Pinpoint the cell where the given text exists, returning its (x, y) midpoint coordinate. 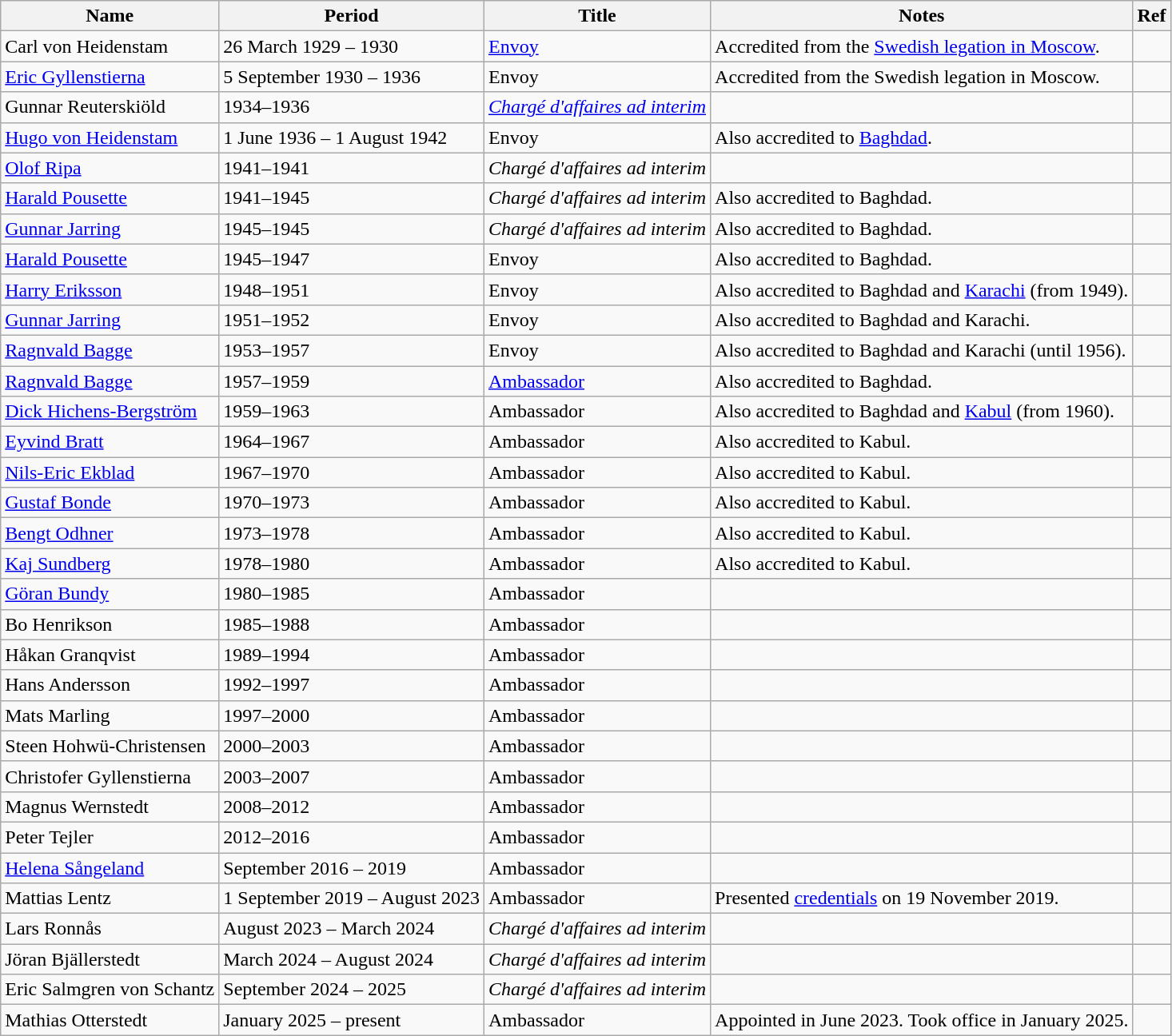
2000–2003 (352, 746)
1951–1952 (352, 320)
Eric Gyllenstierna (110, 77)
Jöran Bjällerstedt (110, 959)
1997–2000 (352, 715)
1970–1973 (352, 503)
2012–2016 (352, 837)
1989–1994 (352, 655)
1992–1997 (352, 685)
January 2025 – present (352, 1020)
Bo Henrikson (110, 624)
1941–1941 (352, 168)
Ref (1151, 16)
Carl von Heidenstam (110, 46)
Mattias Lentz (110, 899)
1973–1978 (352, 533)
September 2016 – 2019 (352, 867)
1948–1951 (352, 289)
Also accredited to Baghdad and Kabul (from 1960). (922, 412)
1953–1957 (352, 350)
Eric Salmgren von Schantz (110, 990)
Olof Ripa (110, 168)
Eyvind Bratt (110, 442)
1967–1970 (352, 472)
Mathias Otterstedt (110, 1020)
Nils-Eric Ekblad (110, 472)
Name (110, 16)
2003–2007 (352, 776)
Also accredited to Baghdad and Karachi. (922, 320)
Notes (922, 16)
1934–1936 (352, 107)
Steen Hohwü-Christensen (110, 746)
Peter Tejler (110, 837)
1945–1947 (352, 259)
1 September 2019 – August 2023 (352, 899)
Harry Eriksson (110, 289)
1985–1988 (352, 624)
Appointed in June 2023. Took office in January 2025. (922, 1020)
Bengt Odhner (110, 533)
1964–1967 (352, 442)
1980–1985 (352, 594)
Presented credentials on 19 November 2019. (922, 899)
2008–2012 (352, 807)
Kaj Sundberg (110, 564)
26 March 1929 – 1930 (352, 46)
5 September 1930 – 1936 (352, 77)
Also accredited to Baghdad and Karachi (from 1949). (922, 289)
1 June 1936 – 1 August 1942 (352, 137)
Mats Marling (110, 715)
1957–1959 (352, 381)
Lars Ronnås (110, 929)
Also accredited to Baghdad and Karachi (until 1956). (922, 350)
1941–1945 (352, 198)
March 2024 – August 2024 (352, 959)
August 2023 – March 2024 (352, 929)
Period (352, 16)
Christofer Gyllenstierna (110, 776)
1959–1963 (352, 412)
Håkan Granqvist (110, 655)
Hugo von Heidenstam (110, 137)
Title (596, 16)
1978–1980 (352, 564)
Gunnar Reuterskiöld (110, 107)
Göran Bundy (110, 594)
Gustaf Bonde (110, 503)
1945–1945 (352, 229)
Magnus Wernstedt (110, 807)
Dick Hichens-Bergström (110, 412)
Hans Andersson (110, 685)
September 2024 – 2025 (352, 990)
Helena Sångeland (110, 867)
